For the text-containing cell, return its midpoint in (X, Y) coordinate format. 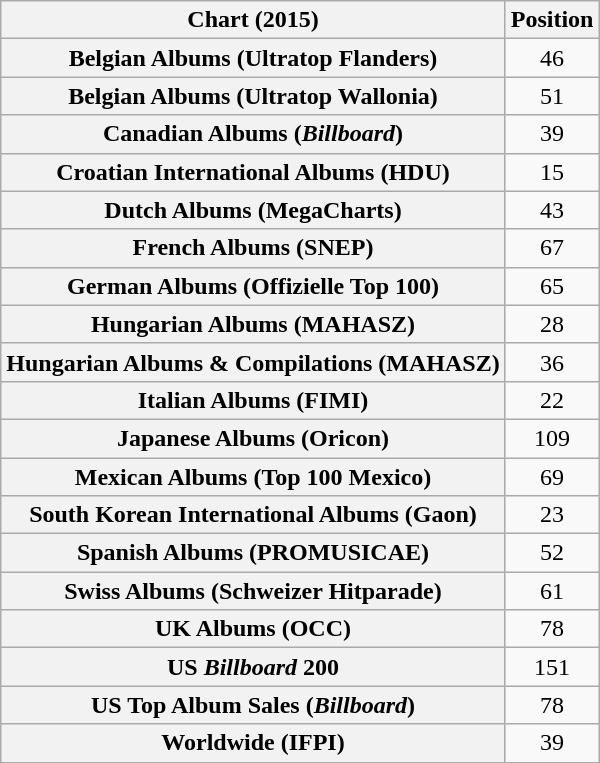
36 (552, 362)
Dutch Albums (MegaCharts) (253, 210)
Chart (2015) (253, 20)
46 (552, 58)
Position (552, 20)
Italian Albums (FIMI) (253, 400)
67 (552, 248)
65 (552, 286)
51 (552, 96)
151 (552, 667)
UK Albums (OCC) (253, 629)
Croatian International Albums (HDU) (253, 172)
US Top Album Sales (Billboard) (253, 705)
Hungarian Albums (MAHASZ) (253, 324)
69 (552, 477)
23 (552, 515)
109 (552, 438)
Hungarian Albums & Compilations (MAHASZ) (253, 362)
52 (552, 553)
61 (552, 591)
Belgian Albums (Ultratop Wallonia) (253, 96)
Swiss Albums (Schweizer Hitparade) (253, 591)
Japanese Albums (Oricon) (253, 438)
15 (552, 172)
South Korean International Albums (Gaon) (253, 515)
Canadian Albums (Billboard) (253, 134)
US Billboard 200 (253, 667)
French Albums (SNEP) (253, 248)
German Albums (Offizielle Top 100) (253, 286)
28 (552, 324)
Belgian Albums (Ultratop Flanders) (253, 58)
22 (552, 400)
Spanish Albums (PROMUSICAE) (253, 553)
Mexican Albums (Top 100 Mexico) (253, 477)
Worldwide (IFPI) (253, 743)
43 (552, 210)
